Pinpoint the cell where the given text exists, returning its (x, y) midpoint coordinate. 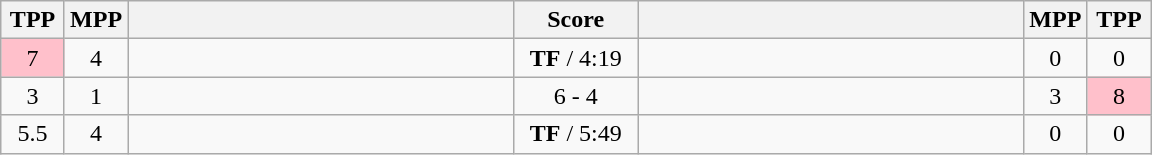
6 - 4 (576, 96)
TF / 5:49 (576, 134)
Score (576, 20)
8 (1119, 96)
TF / 4:19 (576, 58)
5.5 (33, 134)
7 (33, 58)
1 (96, 96)
